Identify which cell holds the provided text, then report its [X, Y] central coordinate. 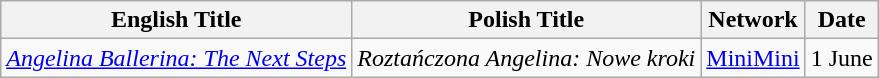
Polish Title [526, 20]
English Title [176, 20]
1 June [842, 58]
Date [842, 20]
Angelina Ballerina: The Next Steps [176, 58]
Network [753, 20]
Roztańczona Angelina: Nowe kroki [526, 58]
MiniMini [753, 58]
